Return the (X, Y) coordinate for the center point of the cell that contains the specified text.  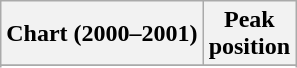
Peakposition (249, 34)
Chart (2000–2001) (102, 34)
